Detect which cell encompasses the target text, then output its [X, Y] center coordinate. 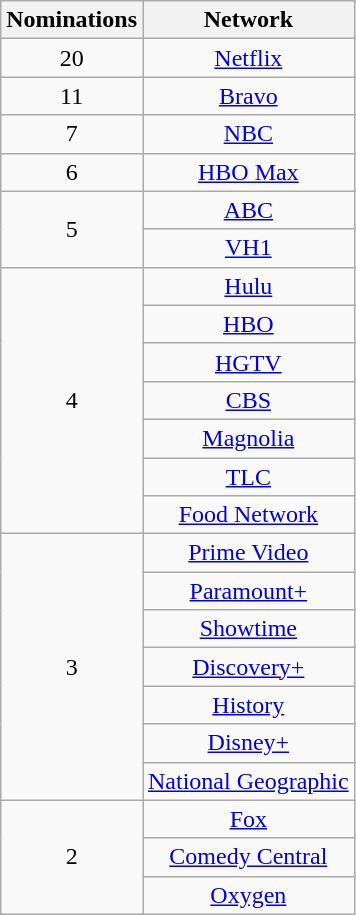
20 [72, 58]
HBO [248, 324]
Showtime [248, 629]
Bravo [248, 96]
Netflix [248, 58]
Discovery+ [248, 667]
ABC [248, 210]
Nominations [72, 20]
National Geographic [248, 781]
History [248, 705]
CBS [248, 400]
Paramount+ [248, 591]
HGTV [248, 362]
3 [72, 667]
TLC [248, 477]
NBC [248, 134]
Fox [248, 819]
4 [72, 400]
VH1 [248, 248]
Prime Video [248, 553]
Magnolia [248, 438]
6 [72, 172]
Hulu [248, 286]
HBO Max [248, 172]
Oxygen [248, 895]
Network [248, 20]
7 [72, 134]
11 [72, 96]
Disney+ [248, 743]
2 [72, 857]
5 [72, 229]
Food Network [248, 515]
Comedy Central [248, 857]
